Pinpoint the cell where the given text exists, returning its (x, y) midpoint coordinate. 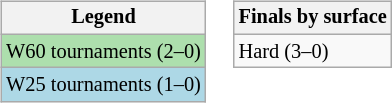
Hard (3–0) (313, 51)
Legend (103, 18)
Finals by surface (313, 18)
W25 tournaments (1–0) (103, 85)
W60 tournaments (2–0) (103, 51)
